Pinpoint the cell where the given text exists, returning its [x, y] midpoint coordinate. 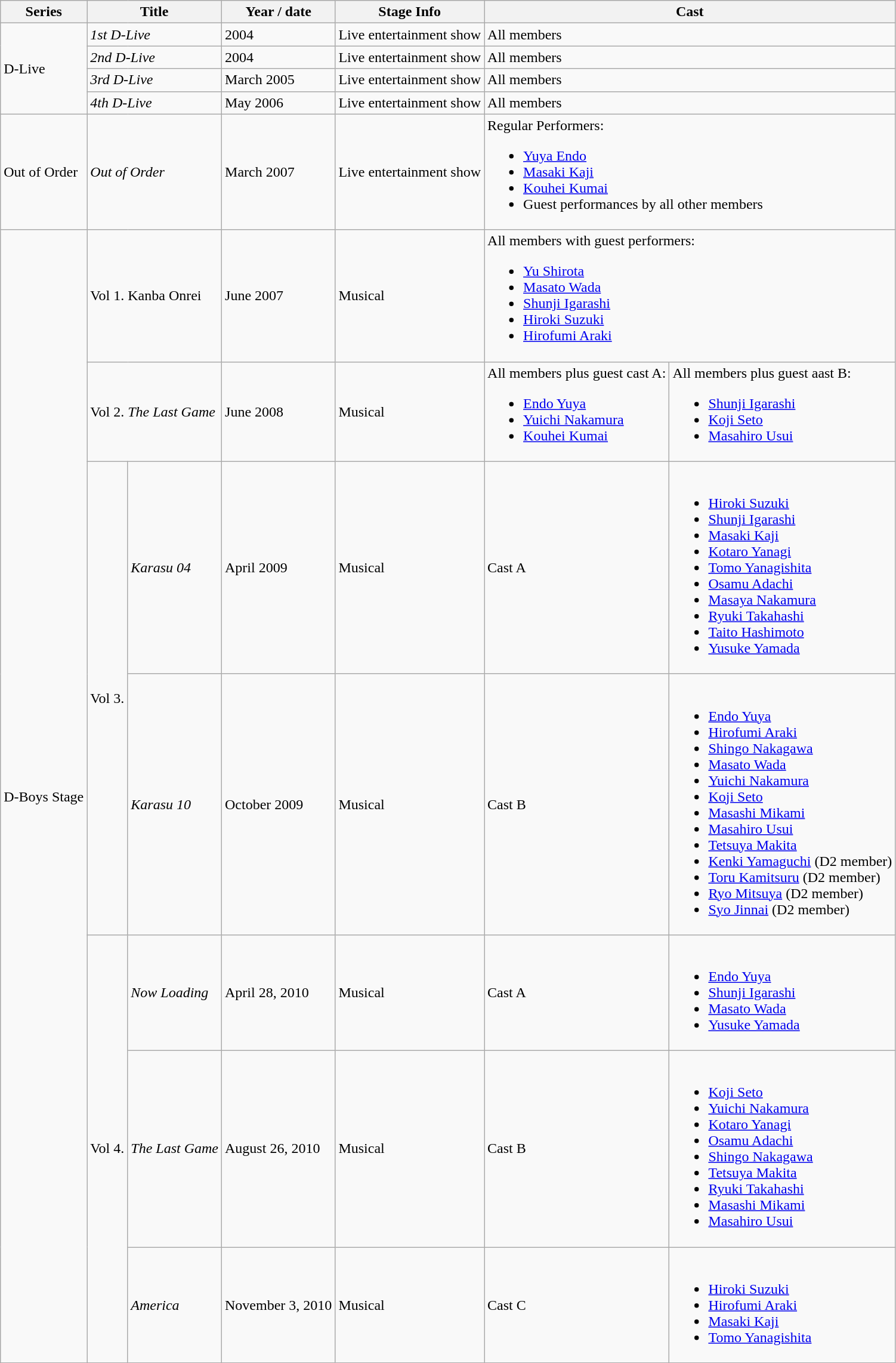
October 2009 [279, 804]
Vol 3. [107, 698]
June 2007 [279, 296]
Hiroki SuzukiHirofumi ArakiMasaki KajiTomo Yanagishita [783, 1305]
4th D-Live [155, 103]
2nd D-Live [155, 57]
Regular Performers:Yuya EndoMasaki KajiKouhei KumaiGuest performances by all other members [690, 172]
Series [44, 12]
Vol 2. The Last Game [155, 412]
June 2008 [279, 412]
April 28, 2010 [279, 992]
1st D-Live [155, 35]
Koji SetoYuichi NakamuraKotaro YanagiOsamu AdachiShingo NakagawaTetsuya MakitaRyuki TakahashiMasashi MikamiMasahiro Usui [783, 1148]
Endo YuyaShunji IgarashiMasato WadaYusuke Yamada [783, 992]
August 26, 2010 [279, 1148]
All members with guest performers:Yu ShirotaMasato WadaShunji IgarashiHiroki SuzukiHirofumi Araki [690, 296]
Karasu 04 [175, 568]
Karasu 10 [175, 804]
D-Live [44, 69]
Title [155, 12]
D-Boys Stage [44, 796]
Stage Info [410, 12]
All members plus guest aast B:Shunji IgarashiKoji SetoMasahiro Usui [783, 412]
America [175, 1305]
The Last Game [175, 1148]
March 2007 [279, 172]
Year / date [279, 12]
November 3, 2010 [279, 1305]
All members plus guest cast A:Endo YuyaYuichi NakamuraKouhei Kumai [577, 412]
Cast [690, 12]
Vol 4. [107, 1148]
Hiroki SuzukiShunji IgarashiMasaki KajiKotaro YanagiTomo YanagishitaOsamu AdachiMasaya NakamuraRyuki TakahashiTaito HashimotoYusuke Yamada [783, 568]
May 2006 [279, 103]
April 2009 [279, 568]
Cast C [577, 1305]
3rd D-Live [155, 80]
Now Loading [175, 992]
March 2005 [279, 80]
Vol 1. Kanba Onrei [155, 296]
